Capture the cell that displays the provided text and extract its (x, y) central coordinate. 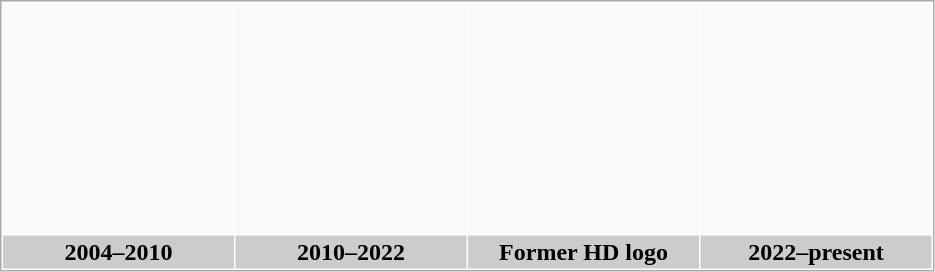
2004–2010 (118, 252)
2010–2022 (352, 252)
Former HD logo (584, 252)
2022–present (816, 252)
